Locate the cell with the specified text and output its (X, Y) center coordinate. 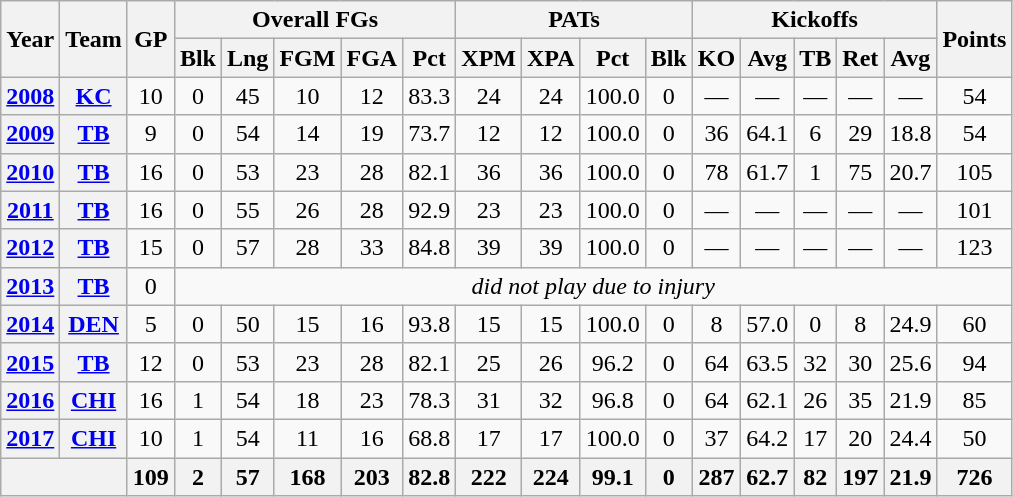
37 (716, 438)
2014 (30, 324)
96.8 (612, 400)
168 (308, 477)
2017 (30, 438)
62.7 (768, 477)
29 (860, 134)
20.7 (910, 172)
XPM (489, 58)
82.8 (430, 477)
20 (860, 438)
62.1 (768, 400)
2008 (30, 96)
60 (974, 324)
55 (247, 210)
2016 (30, 400)
82 (816, 477)
2010 (30, 172)
GP (150, 39)
57.0 (768, 324)
18.8 (910, 134)
64.2 (768, 438)
105 (974, 172)
287 (716, 477)
Year (30, 39)
101 (974, 210)
92.9 (430, 210)
18 (308, 400)
109 (150, 477)
78 (716, 172)
24.4 (910, 438)
84.8 (430, 248)
Ret (860, 58)
25.6 (910, 362)
Team (94, 39)
68.8 (430, 438)
Kickoffs (814, 20)
99.1 (612, 477)
31 (489, 400)
XPA (550, 58)
Lng (247, 58)
2 (198, 477)
222 (489, 477)
2012 (30, 248)
2009 (30, 134)
35 (860, 400)
83.3 (430, 96)
9 (150, 134)
2015 (30, 362)
73.7 (430, 134)
64.1 (768, 134)
did not play due to injury (593, 286)
93.8 (430, 324)
75 (860, 172)
197 (860, 477)
123 (974, 248)
78.3 (430, 400)
203 (372, 477)
726 (974, 477)
24.9 (910, 324)
85 (974, 400)
14 (308, 134)
2013 (30, 286)
25 (489, 362)
94 (974, 362)
96.2 (612, 362)
2011 (30, 210)
KO (716, 58)
224 (550, 477)
63.5 (768, 362)
FGA (372, 58)
Overall FGs (314, 20)
45 (247, 96)
30 (860, 362)
33 (372, 248)
Points (974, 39)
5 (150, 324)
61.7 (768, 172)
KC (94, 96)
PATs (574, 20)
6 (816, 134)
11 (308, 438)
DEN (94, 324)
FGM (308, 58)
19 (372, 134)
